Return [X, Y] of the center of cell containing provided text 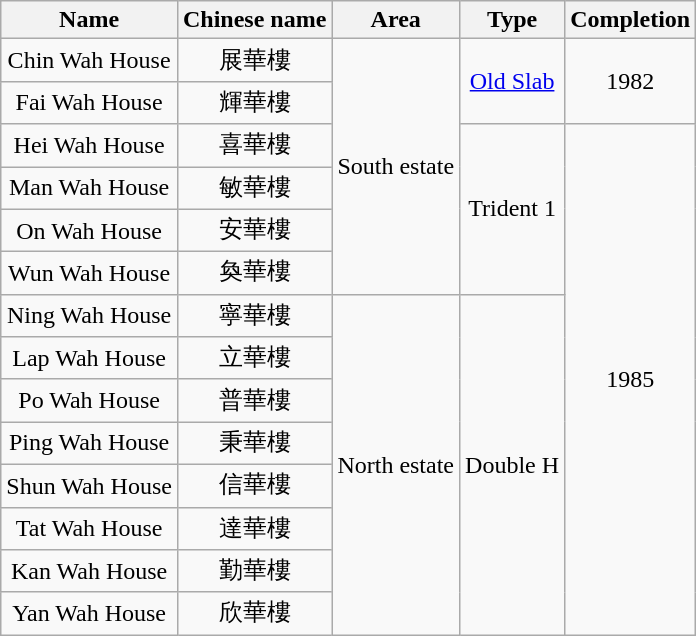
達華樓 [254, 528]
Shun Wah House [90, 486]
秉華樓 [254, 444]
喜華樓 [254, 146]
Double H [512, 464]
輝華樓 [254, 102]
欣華樓 [254, 614]
Yan Wah House [90, 614]
普華樓 [254, 400]
勤華樓 [254, 572]
Completion [630, 20]
信華樓 [254, 486]
寧華樓 [254, 316]
Trident 1 [512, 209]
Lap Wah House [90, 358]
安華樓 [254, 230]
Type [512, 20]
Po Wah House [90, 400]
Name [90, 20]
Ping Wah House [90, 444]
展華樓 [254, 60]
Fai Wah House [90, 102]
Chin Wah House [90, 60]
1985 [630, 380]
Hei Wah House [90, 146]
1982 [630, 82]
South estate [396, 166]
Kan Wah House [90, 572]
Wun Wah House [90, 274]
奐華樓 [254, 274]
Chinese name [254, 20]
Man Wah House [90, 188]
Ning Wah House [90, 316]
立華樓 [254, 358]
On Wah House [90, 230]
Old Slab [512, 82]
敏華樓 [254, 188]
North estate [396, 464]
Tat Wah House [90, 528]
Area [396, 20]
